Provide the (X, Y) coordinate of the cell's center where the given text is located.  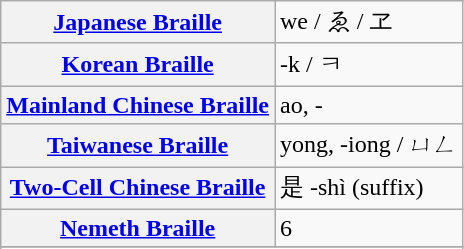
是 -shì (suffix) (368, 188)
Japanese Braille (138, 22)
Taiwanese Braille (138, 146)
yong, -iong / ㄩㄥ (368, 146)
ao, - (368, 105)
Korean Braille (138, 64)
-k / ㅋ (368, 64)
Nemeth Braille (138, 228)
Mainland Chinese Braille (138, 105)
Two-Cell Chinese Braille (138, 188)
6 (368, 228)
we / ゑ / ヱ (368, 22)
